Find where the given text appears and provide that cell's center as [x, y] coordinate. 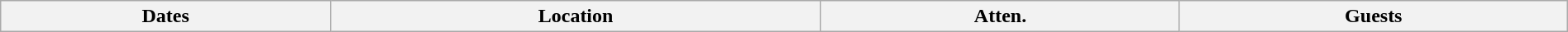
Dates [165, 16]
Atten. [1001, 16]
Guests [1373, 16]
Location [576, 16]
